From the cell containing the given text, extract its center point as (x, y) coordinate. 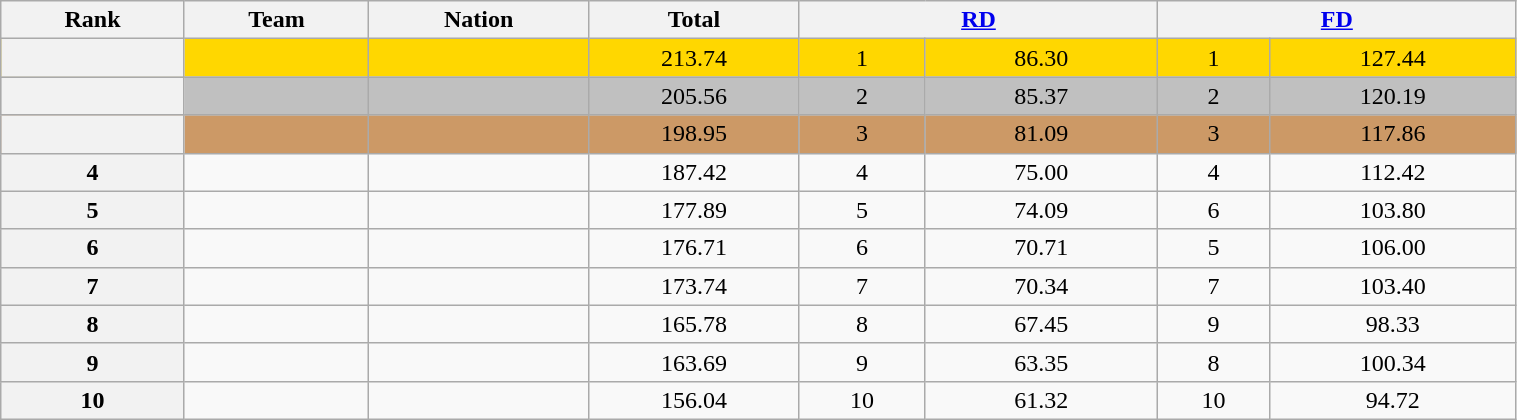
61.32 (1042, 400)
103.80 (1393, 210)
98.33 (1393, 324)
106.00 (1393, 248)
173.74 (694, 286)
86.30 (1042, 58)
103.40 (1393, 286)
156.04 (694, 400)
163.69 (694, 362)
198.95 (694, 134)
117.86 (1393, 134)
213.74 (694, 58)
RD (978, 20)
85.37 (1042, 96)
120.19 (1393, 96)
127.44 (1393, 58)
94.72 (1393, 400)
187.42 (694, 172)
FD (1337, 20)
70.34 (1042, 286)
Rank (92, 20)
176.71 (694, 248)
81.09 (1042, 134)
74.09 (1042, 210)
63.35 (1042, 362)
70.71 (1042, 248)
67.45 (1042, 324)
Team (276, 20)
165.78 (694, 324)
100.34 (1393, 362)
75.00 (1042, 172)
Nation (479, 20)
Total (694, 20)
177.89 (694, 210)
112.42 (1393, 172)
205.56 (694, 96)
